Capture the cell that displays the provided text and extract its [X, Y] central coordinate. 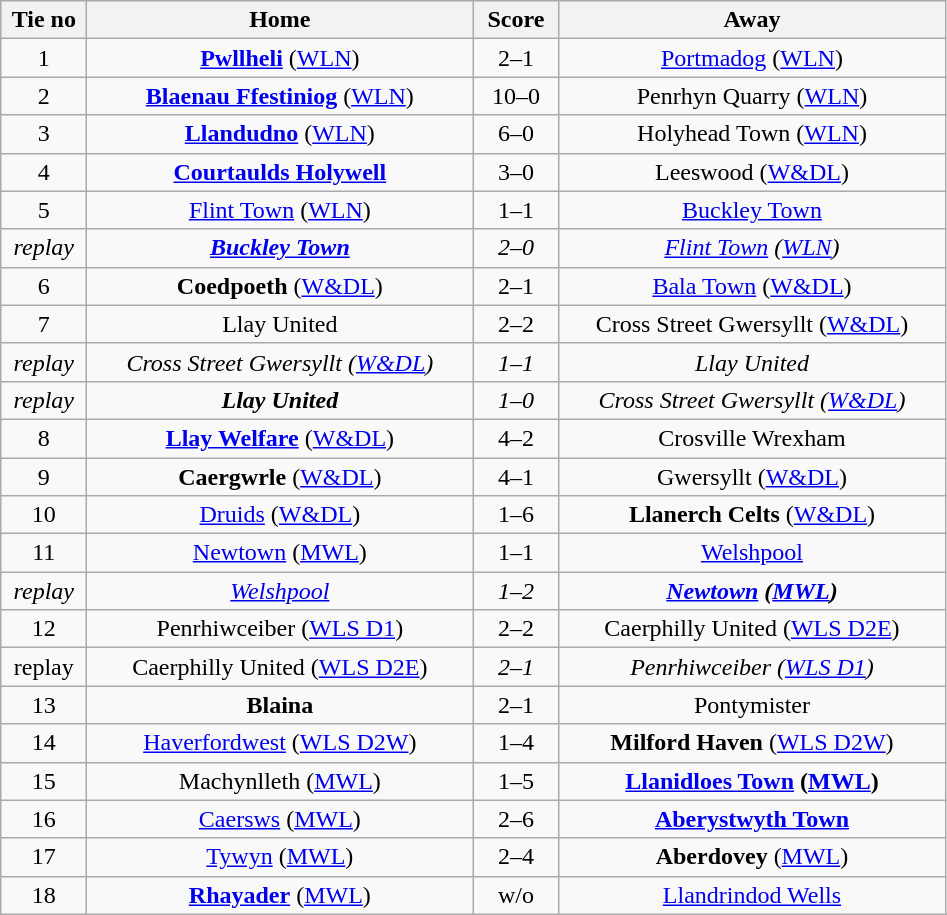
Bala Town (W&DL) [752, 286]
14 [44, 743]
11 [44, 553]
Tywyn (MWL) [280, 857]
Machynlleth (MWL) [280, 781]
Coedpoeth (W&DL) [280, 286]
10 [44, 515]
4–1 [516, 477]
8 [44, 438]
5 [44, 210]
2–6 [516, 819]
4–2 [516, 438]
Courtaulds Holywell [280, 172]
18 [44, 895]
1 [44, 58]
Penrhyn Quarry (WLN) [752, 96]
3–0 [516, 172]
4 [44, 172]
Tie no [44, 20]
Llanidloes Town (MWL) [752, 781]
12 [44, 629]
1–5 [516, 781]
Druids (W&DL) [280, 515]
6–0 [516, 134]
Caergwrle (W&DL) [280, 477]
9 [44, 477]
Haverfordwest (WLS D2W) [280, 743]
Rhayader (MWL) [280, 895]
6 [44, 286]
Holyhead Town (WLN) [752, 134]
10–0 [516, 96]
Blaenau Ffestiniog (WLN) [280, 96]
Caersws (MWL) [280, 819]
w/o [516, 895]
Llanerch Celts (W&DL) [752, 515]
Milford Haven (WLS D2W) [752, 743]
15 [44, 781]
Leeswood (W&DL) [752, 172]
1–2 [516, 591]
2–0 [516, 248]
Home [280, 20]
Pwllheli (WLN) [280, 58]
Llandrindod Wells [752, 895]
Score [516, 20]
Blaina [280, 705]
3 [44, 134]
Gwersyllt (W&DL) [752, 477]
2 [44, 96]
Portmadog (WLN) [752, 58]
13 [44, 705]
1–4 [516, 743]
7 [44, 324]
17 [44, 857]
Crosville Wrexham [752, 438]
2–4 [516, 857]
Away [752, 20]
1–0 [516, 400]
Llandudno (WLN) [280, 134]
Aberdovey (MWL) [752, 857]
1–6 [516, 515]
Llay Welfare (W&DL) [280, 438]
16 [44, 819]
Aberystwyth Town [752, 819]
Pontymister [752, 705]
